Provide the (x, y) coordinate of the cell's center where the given text is located.  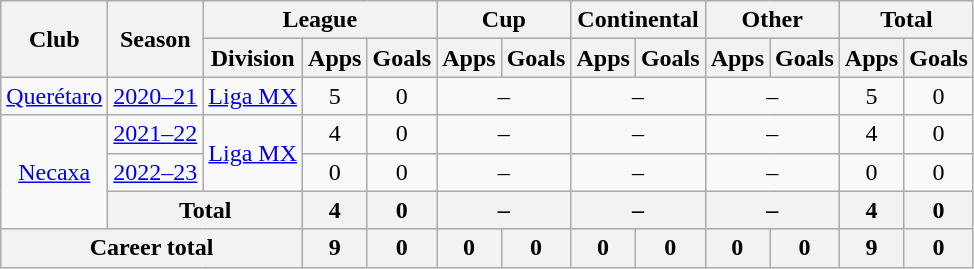
2020–21 (156, 96)
Querétaro (54, 96)
Division (253, 58)
Continental (638, 20)
Cup (504, 20)
League (320, 20)
2021–22 (156, 134)
Other (772, 20)
Necaxa (54, 172)
2022–23 (156, 172)
Career total (152, 248)
Season (156, 39)
Club (54, 39)
